Search for the cell housing the specified text and yield its (x, y) center coordinate. 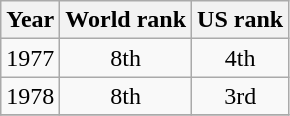
World rank (126, 20)
4th (240, 58)
1978 (30, 96)
3rd (240, 96)
Year (30, 20)
US rank (240, 20)
1977 (30, 58)
